Capture the cell that displays the provided text and extract its (x, y) central coordinate. 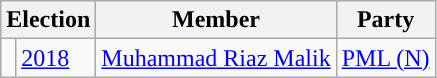
Member (216, 20)
PML (N) (386, 58)
Muhammad Riaz Malik (216, 58)
Party (386, 20)
Election (48, 20)
2018 (56, 58)
